Output the (X, Y) coordinate of the center of the cell containing the given text.  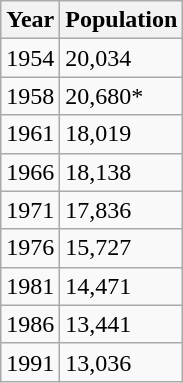
20,034 (122, 58)
1958 (30, 96)
1954 (30, 58)
1981 (30, 286)
15,727 (122, 248)
1971 (30, 210)
1961 (30, 134)
17,836 (122, 210)
1966 (30, 172)
1986 (30, 324)
1976 (30, 248)
18,138 (122, 172)
13,036 (122, 362)
18,019 (122, 134)
Population (122, 20)
1991 (30, 362)
Year (30, 20)
13,441 (122, 324)
14,471 (122, 286)
20,680* (122, 96)
